Return (X, Y) of the center of cell containing provided text 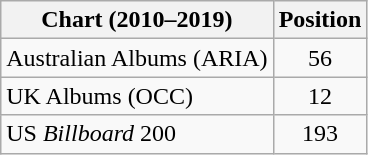
193 (320, 134)
Australian Albums (ARIA) (137, 58)
Chart (2010–2019) (137, 20)
12 (320, 96)
US Billboard 200 (137, 134)
56 (320, 58)
Position (320, 20)
UK Albums (OCC) (137, 96)
